Return [x, y] of the center of cell containing provided text 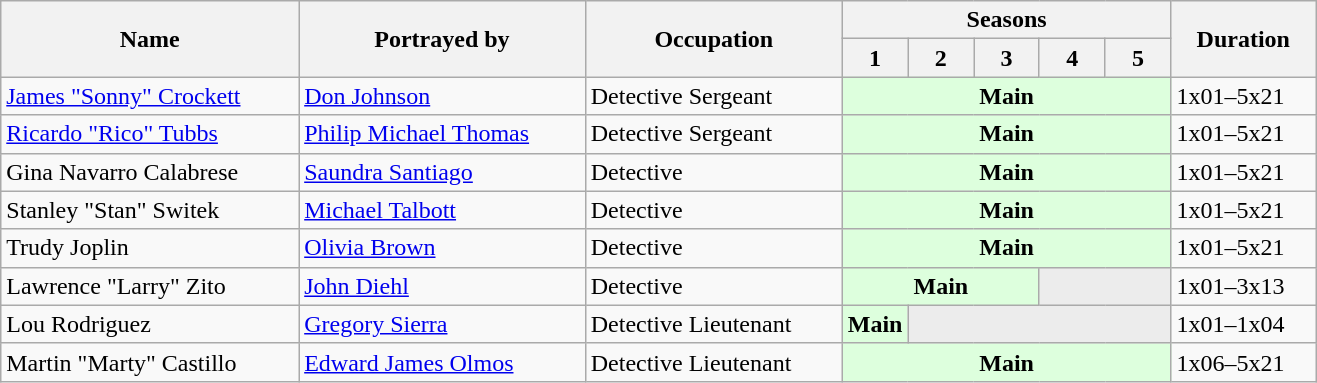
1x01–1x04 [1244, 324]
2 [941, 58]
Saundra Santiago [442, 172]
1x06–5x21 [1244, 362]
Trudy Joplin [150, 248]
Stanley "Stan" Switek [150, 210]
Gina Navarro Calabrese [150, 172]
5 [1138, 58]
Lou Rodriguez [150, 324]
1 [875, 58]
Edward James Olmos [442, 362]
Portrayed by [442, 39]
Don Johnson [442, 96]
3 [1007, 58]
Philip Michael Thomas [442, 134]
Olivia Brown [442, 248]
James "Sonny" Crockett [150, 96]
Lawrence "Larry" Zito [150, 286]
Occupation [714, 39]
Gregory Sierra [442, 324]
Ricardo "Rico" Tubbs [150, 134]
Name [150, 39]
Michael Talbott [442, 210]
1x01–3x13 [1244, 286]
4 [1072, 58]
Duration [1244, 39]
John Diehl [442, 286]
Seasons [1006, 20]
Martin "Marty" Castillo [150, 362]
